Extract the [X, Y] coordinate from the center of the cell holding the provided text.  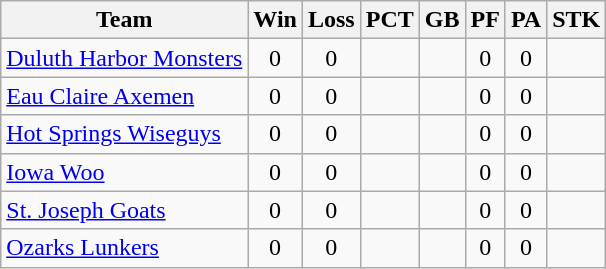
Win [276, 20]
St. Joseph Goats [124, 210]
GB [442, 20]
PCT [390, 20]
Loss [331, 20]
Iowa Woo [124, 172]
PF [485, 20]
Team [124, 20]
Ozarks Lunkers [124, 248]
Duluth Harbor Monsters [124, 58]
STK [576, 20]
PA [526, 20]
Eau Claire Axemen [124, 96]
Hot Springs Wiseguys [124, 134]
